Scan for the cell matching the given text and deliver its [x, y] coordinate at center. 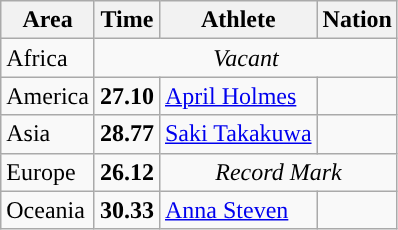
Saki Takakuwa [238, 134]
Record Mark [278, 172]
Europe [48, 172]
Time [126, 20]
Oceania [48, 210]
Africa [48, 58]
27.10 [126, 96]
Anna Steven [238, 210]
Asia [48, 134]
April Holmes [238, 96]
28.77 [126, 134]
Vacant [246, 58]
America [48, 96]
30.33 [126, 210]
Athlete [238, 20]
Nation [357, 20]
26.12 [126, 172]
Area [48, 20]
